Identify which cell holds the provided text, then report its (x, y) central coordinate. 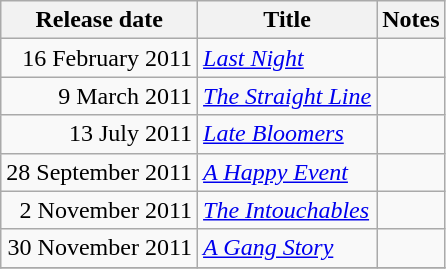
30 November 2011 (100, 248)
Release date (100, 20)
Notes (411, 20)
A Gang Story (288, 248)
The Intouchables (288, 210)
13 July 2011 (100, 134)
Late Bloomers (288, 134)
The Straight Line (288, 96)
2 November 2011 (100, 210)
16 February 2011 (100, 58)
Title (288, 20)
28 September 2011 (100, 172)
9 March 2011 (100, 96)
Last Night (288, 58)
A Happy Event (288, 172)
